Capture the cell that displays the provided text and extract its [x, y] central coordinate. 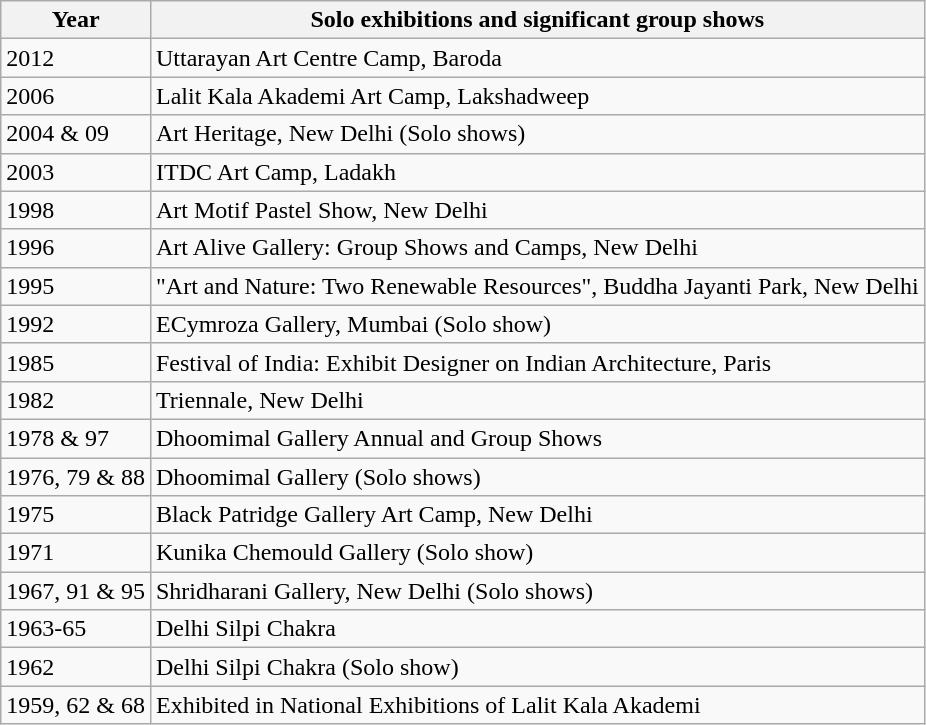
ECymroza Gallery, Mumbai (Solo show) [537, 324]
Exhibited in National Exhibitions of Lalit Kala Akademi [537, 705]
Year [76, 20]
ITDC Art Camp, Ladakh [537, 172]
1978 & 97 [76, 438]
2003 [76, 172]
1967, 91 & 95 [76, 591]
1976, 79 & 88 [76, 477]
Solo exhibitions and significant group shows [537, 20]
1962 [76, 667]
Dhoomimal Gallery (Solo shows) [537, 477]
1998 [76, 210]
2006 [76, 96]
Delhi Silpi Chakra [537, 629]
Lalit Kala Akademi Art Camp, Lakshadweep [537, 96]
1995 [76, 286]
Art Alive Gallery: Group Shows and Camps, New Delhi [537, 248]
"Art and Nature: Two Renewable Resources", Buddha Jayanti Park, New Delhi [537, 286]
Uttarayan Art Centre Camp, Baroda [537, 58]
1996 [76, 248]
1963-65 [76, 629]
2012 [76, 58]
Art Heritage, New Delhi (Solo shows) [537, 134]
Black Patridge Gallery Art Camp, New Delhi [537, 515]
1959, 62 & 68 [76, 705]
1985 [76, 362]
Kunika Chemould Gallery (Solo show) [537, 553]
Art Motif Pastel Show, New Delhi [537, 210]
1971 [76, 553]
Dhoomimal Gallery Annual and Group Shows [537, 438]
1975 [76, 515]
Festival of India: Exhibit Designer on Indian Architecture, Paris [537, 362]
Triennale, New Delhi [537, 400]
Shridharani Gallery, New Delhi (Solo shows) [537, 591]
1982 [76, 400]
Delhi Silpi Chakra (Solo show) [537, 667]
1992 [76, 324]
2004 & 09 [76, 134]
